Extract the (X, Y) coordinate from the center of the cell holding the provided text.  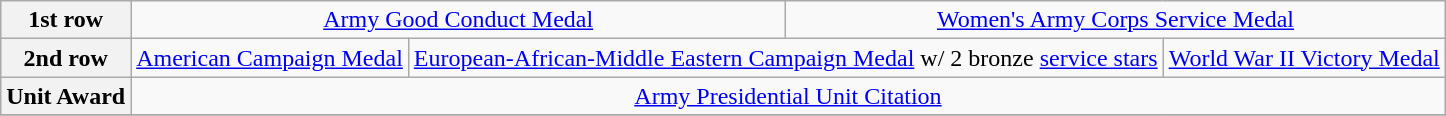
Unit Award (66, 96)
Army Presidential Unit Citation (788, 96)
American Campaign Medal (270, 58)
World War II Victory Medal (1304, 58)
2nd row (66, 58)
European-African-Middle Eastern Campaign Medal w/ 2 bronze service stars (786, 58)
Women's Army Corps Service Medal (1116, 20)
1st row (66, 20)
Army Good Conduct Medal (458, 20)
